Return the [X, Y] coordinate for the center point of the cell that contains the specified text.  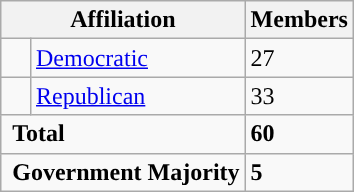
33 [299, 96]
5 [299, 172]
Democratic [138, 58]
Government Majority [123, 172]
Members [299, 20]
Total [123, 134]
60 [299, 134]
Affiliation [123, 20]
27 [299, 58]
Republican [138, 96]
